From the cell containing the given text, extract its center point as (x, y) coordinate. 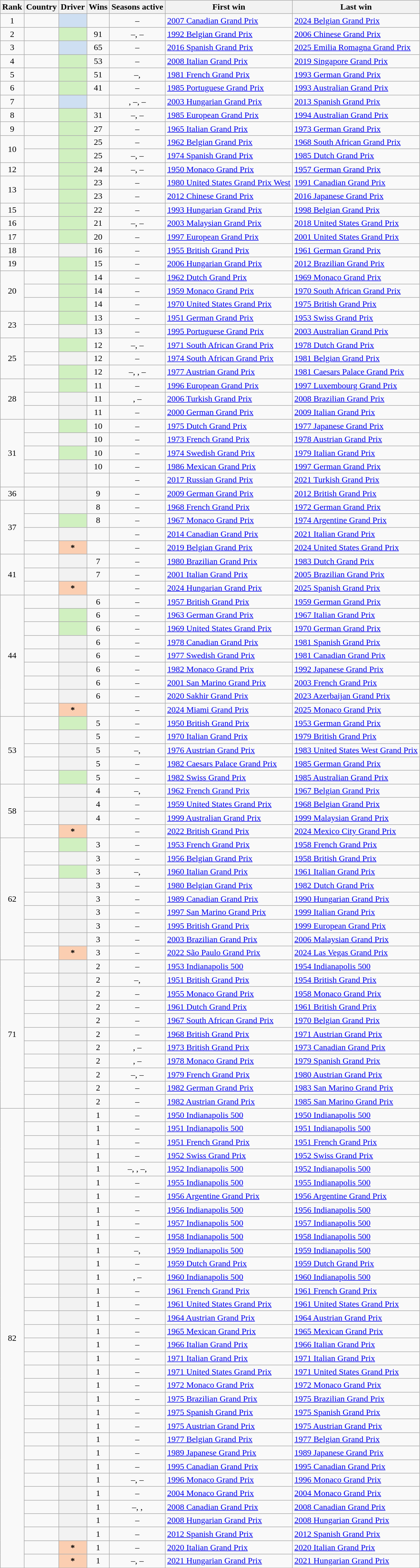
1959 Monaco Grand Prix (229, 291)
1997 German Grand Prix (356, 466)
24 (98, 169)
1950 British Grand Prix (229, 723)
1993 Hungarian Grand Prix (229, 210)
1958 French Grand Prix (356, 845)
1978 Dutch Grand Prix (356, 345)
1995 British Grand Prix (229, 926)
1973 Canadian Grand Prix (356, 1048)
, –, – (138, 102)
2008 Italian Grand Prix (229, 61)
1979 French Grand Prix (229, 1075)
2003 French Grand Prix (356, 683)
1982 Caesars Palace Grand Prix (229, 764)
1958 British Grand Prix (356, 858)
1985 Portuguese Grand Prix (229, 88)
1983 Dutch Grand Prix (356, 561)
44 (12, 656)
2001 San Marino Grand Prix (229, 683)
1970 German Grand Prix (356, 629)
1991 Canadian Grand Prix (356, 183)
1993 German Grand Prix (356, 75)
1999 Australian Grand Prix (229, 818)
1999 European Grand Prix (356, 926)
1978 Monaco Grand Prix (229, 1061)
1954 British Grand Prix (356, 980)
2005 Brazilian Grand Prix (356, 574)
1978 Austrian Grand Prix (356, 439)
2023 Azerbaijan Grand Prix (356, 696)
1997 Luxembourg Grand Prix (356, 385)
1950 Monaco Grand Prix (229, 169)
19 (12, 264)
1975 British Grand Prix (356, 304)
2006 Malaysian Grand Prix (356, 939)
1970 South African Grand Prix (356, 291)
1985 San Marino Grand Prix (356, 1102)
1990 Hungarian Grand Prix (356, 899)
2022 British Grand Prix (229, 831)
1997 European Grand Prix (229, 237)
2009 Italian Grand Prix (356, 413)
Last win (356, 7)
1981 Belgian Grand Prix (356, 358)
2006 Hungarian Grand Prix (229, 264)
1979 Spanish Grand Prix (356, 1061)
2009 German Grand Prix (229, 493)
2025 Spanish Grand Prix (356, 588)
1996 European Grand Prix (229, 385)
2006 Chinese Grand Prix (356, 34)
18 (12, 250)
1985 Australian Grand Prix (356, 777)
2019 Belgian Grand Prix (229, 547)
1982 German Grand Prix (229, 1088)
1962 Dutch Grand Prix (229, 277)
1982 Austrian Grand Prix (229, 1102)
1956 Belgian Grand Prix (229, 858)
2006 Turkish Grand Prix (229, 399)
1961 Italian Grand Prix (356, 872)
1981 Caesars Palace Grand Prix (356, 372)
91 (98, 34)
1997 San Marino Grand Prix (229, 912)
2013 Spanish Grand Prix (356, 102)
2024 Mexico City Grand Prix (356, 831)
1995 Portuguese Grand Prix (229, 331)
2016 Japanese Grand Prix (356, 196)
1953 Swiss Grand Prix (356, 318)
1962 French Grand Prix (229, 791)
1981 Canadian Grand Prix (356, 656)
–, , –, (138, 1169)
2024 Miami Grand Prix (229, 710)
1951 German Grand Prix (229, 318)
1953 French Grand Prix (229, 845)
2001 United States Grand Prix (356, 237)
28 (12, 399)
2012 Chinese Grand Prix (229, 196)
First win (229, 7)
2014 Canadian Grand Prix (229, 534)
1976 Austrian Grand Prix (229, 750)
1980 Austrian Grand Prix (356, 1075)
1981 Spanish Grand Prix (356, 642)
1958 Monaco Grand Prix (356, 993)
51 (98, 75)
1967 Italian Grand Prix (356, 615)
1970 Belgian Grand Prix (356, 1020)
1970 Italian Grand Prix (229, 737)
2003 Malaysian Grand Prix (229, 223)
2021 Italian Grand Prix (356, 534)
1963 German Grand Prix (229, 615)
1979 Italian Grand Prix (356, 453)
2003 Hungarian Grand Prix (229, 102)
58 (12, 811)
21 (98, 223)
1980 United States Grand Prix West (229, 183)
2012 Brazilian Grand Prix (356, 264)
1974 Swedish Grand Prix (229, 453)
1993 Australian Grand Prix (356, 88)
1985 European Grand Prix (229, 115)
1982 Swiss Grand Prix (229, 777)
1986 Mexican Grand Prix (229, 466)
1979 British Grand Prix (356, 737)
37 (12, 527)
2008 Brazilian Grand Prix (356, 399)
1969 Monaco Grand Prix (356, 277)
71 (12, 1034)
1983 United States West Grand Prix (356, 750)
1961 British Grand Prix (356, 1007)
2020 Sakhir Grand Prix (229, 696)
1968 Belgian Grand Prix (356, 804)
2017 Russian Grand Prix (229, 480)
1970 United States Grand Prix (229, 304)
1955 Monaco Grand Prix (229, 993)
1953 Indianapolis 500 (229, 966)
Seasons active (138, 7)
1980 Belgian Grand Prix (229, 885)
2007 Canadian Grand Prix (229, 21)
1989 Canadian Grand Prix (229, 899)
1955 British Grand Prix (229, 250)
1967 Belgian Grand Prix (356, 791)
2024 United States Grand Prix (356, 547)
1981 French Grand Prix (229, 75)
1977 Japanese Grand Prix (356, 426)
1973 German Grand Prix (356, 129)
1985 Dutch Grand Prix (356, 155)
1951 British Grand Prix (229, 980)
Driver (73, 7)
1968 French Grand Prix (229, 507)
27 (98, 129)
1973 French Grand Prix (229, 439)
1959 United States Grand Prix (229, 804)
1954 Indianapolis 500 (356, 966)
1961 German Grand Prix (356, 250)
1999 Italian Grand Prix (356, 912)
2001 Italian Grand Prix (229, 574)
65 (98, 48)
1962 Belgian Grand Prix (229, 142)
1982 Monaco Grand Prix (229, 669)
1977 Austrian Grand Prix (229, 372)
1974 South African Grand Prix (229, 358)
1971 South African Grand Prix (229, 345)
2019 Singapore Grand Prix (356, 61)
2018 United States Grand Prix (356, 223)
1960 Italian Grand Prix (229, 872)
1985 German Grand Prix (356, 764)
2024 Las Vegas Grand Prix (356, 953)
22 (98, 210)
1968 South African Grand Prix (356, 142)
2012 British Grand Prix (356, 493)
Rank (12, 7)
1965 Italian Grand Prix (229, 129)
1972 German Grand Prix (356, 507)
1961 Dutch Grand Prix (229, 1007)
36 (12, 493)
2024 Hungarian Grand Prix (229, 588)
2025 Emilia Romagna Grand Prix (356, 48)
1975 Dutch Grand Prix (229, 426)
2003 Brazilian Grand Prix (229, 939)
1992 Belgian Grand Prix (229, 34)
17 (12, 237)
2003 Australian Grand Prix (356, 331)
1998 Belgian Grand Prix (356, 210)
1968 British Grand Prix (229, 1034)
1973 British Grand Prix (229, 1048)
1983 San Marino Grand Prix (356, 1088)
2000 German Grand Prix (229, 413)
–, , – (138, 372)
1992 Japanese Grand Prix (356, 669)
1974 Spanish Grand Prix (229, 155)
1959 German Grand Prix (356, 602)
1982 Dutch Grand Prix (356, 885)
1974 Argentine Grand Prix (356, 520)
1957 German Grand Prix (356, 169)
1980 Brazilian Grand Prix (229, 561)
Wins (98, 7)
2016 Spanish Grand Prix (229, 48)
1967 Monaco Grand Prix (229, 520)
82 (12, 1338)
1969 United States Grand Prix (229, 629)
2024 Belgian Grand Prix (356, 21)
2025 Monaco Grand Prix (356, 710)
62 (12, 899)
1967 South African Grand Prix (229, 1020)
2022 São Paulo Grand Prix (229, 953)
1978 Canadian Grand Prix (229, 642)
1999 Malaysian Grand Prix (356, 818)
1977 Swedish Grand Prix (229, 656)
1994 Australian Grand Prix (356, 115)
1953 German Grand Prix (356, 723)
2021 Turkish Grand Prix (356, 480)
1971 Austrian Grand Prix (356, 1034)
1957 British Grand Prix (229, 602)
–, , (138, 1507)
Country (42, 7)
